Return the [x, y] coordinate for the center point of the cell that contains the specified text.  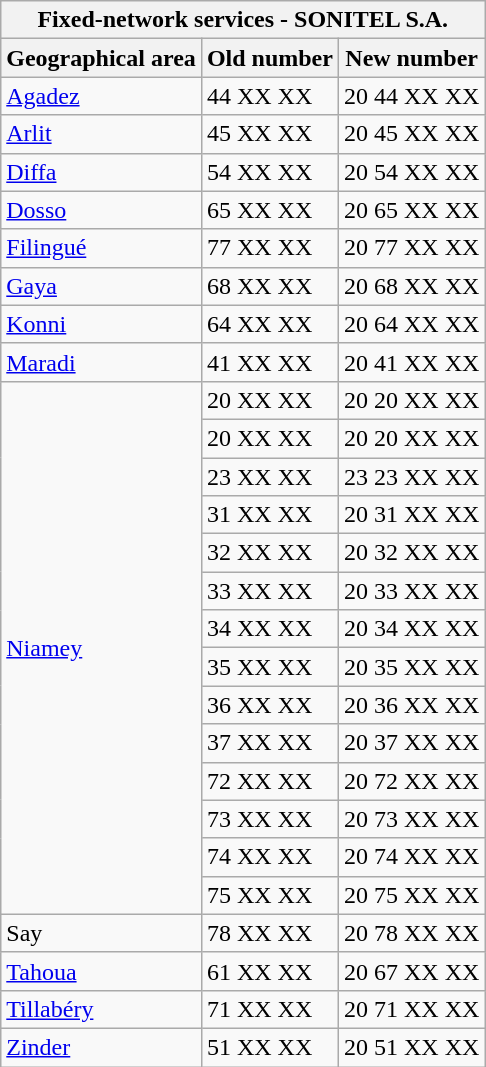
35 XX XX [270, 667]
Konni [102, 324]
23 XX XX [270, 477]
Maradi [102, 362]
51 XX XX [270, 1047]
Say [102, 933]
20 35 XX XX [411, 667]
20 51 XX XX [411, 1047]
20 75 XX XX [411, 895]
72 XX XX [270, 781]
20 68 XX XX [411, 286]
33 XX XX [270, 591]
44 XX XX [270, 96]
32 XX XX [270, 553]
Filingué [102, 248]
77 XX XX [270, 248]
61 XX XX [270, 971]
20 74 XX XX [411, 857]
64 XX XX [270, 324]
Tillabéry [102, 1009]
20 65 XX XX [411, 210]
41 XX XX [270, 362]
34 XX XX [270, 629]
54 XX XX [270, 172]
78 XX XX [270, 933]
New number [411, 58]
20 71 XX XX [411, 1009]
20 77 XX XX [411, 248]
20 34 XX XX [411, 629]
Tahoua [102, 971]
20 67 XX XX [411, 971]
75 XX XX [270, 895]
20 37 XX XX [411, 743]
73 XX XX [270, 819]
Niamey [102, 648]
Geographical area [102, 58]
23 23 XX XX [411, 477]
20 32 XX XX [411, 553]
74 XX XX [270, 857]
31 XX XX [270, 515]
20 36 XX XX [411, 705]
Old number [270, 58]
Zinder [102, 1047]
65 XX XX [270, 210]
20 78 XX XX [411, 933]
20 31 XX XX [411, 515]
20 44 XX XX [411, 96]
Diffa [102, 172]
45 XX XX [270, 134]
Gaya [102, 286]
20 64 XX XX [411, 324]
Agadez [102, 96]
20 45 XX XX [411, 134]
Arlit [102, 134]
Dosso [102, 210]
20 41 XX XX [411, 362]
68 XX XX [270, 286]
20 72 XX XX [411, 781]
71 XX XX [270, 1009]
37 XX XX [270, 743]
Fixed-network services - SONITEL S.A. [243, 20]
20 73 XX XX [411, 819]
36 XX XX [270, 705]
20 54 XX XX [411, 172]
20 33 XX XX [411, 591]
